Return the (x, y) coordinate for the center point of the cell that contains the specified text.  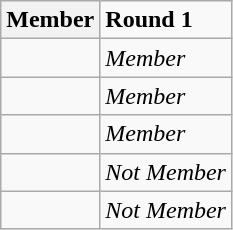
Round 1 (166, 20)
